For the text-containing cell, return its midpoint in [X, Y] coordinate format. 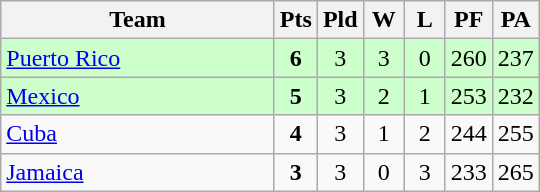
233 [468, 172]
237 [516, 58]
265 [516, 172]
L [424, 20]
Cuba [138, 134]
253 [468, 96]
4 [296, 134]
Puerto Rico [138, 58]
232 [516, 96]
260 [468, 58]
Team [138, 20]
244 [468, 134]
PA [516, 20]
Mexico [138, 96]
W [384, 20]
Pld [340, 20]
255 [516, 134]
5 [296, 96]
6 [296, 58]
Pts [296, 20]
Jamaica [138, 172]
PF [468, 20]
